Output the (x, y) coordinate of the center of the cell containing the given text.  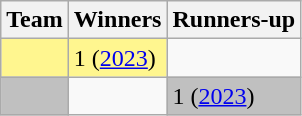
Winners (118, 20)
Team (35, 20)
Runners-up (234, 20)
